Find where the given text appears and provide that cell's center as [X, Y] coordinate. 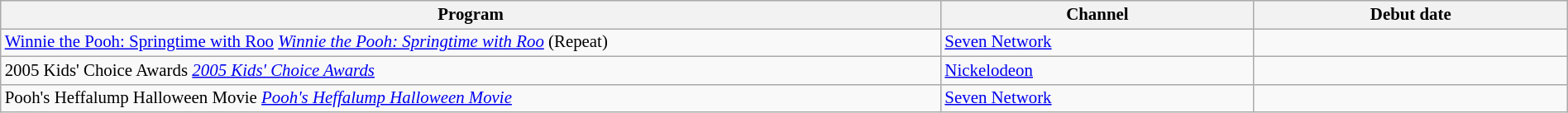
2005 Kids' Choice Awards 2005 Kids' Choice Awards [471, 70]
Debut date [1411, 15]
Winnie the Pooh: Springtime with Roo Winnie the Pooh: Springtime with Roo (Repeat) [471, 42]
Program [471, 15]
Nickelodeon [1097, 70]
Pooh's Heffalump Halloween Movie Pooh's Heffalump Halloween Movie [471, 98]
Channel [1097, 15]
